Scan for the cell matching the given text and deliver its (X, Y) coordinate at center. 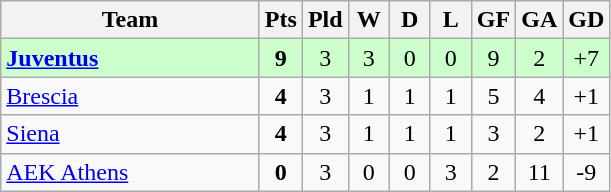
Juventus (130, 58)
GD (586, 20)
11 (540, 172)
Team (130, 20)
GA (540, 20)
-9 (586, 172)
Pts (280, 20)
AEK Athens (130, 172)
L (450, 20)
D (410, 20)
GF (493, 20)
Siena (130, 134)
+7 (586, 58)
W (368, 20)
Brescia (130, 96)
5 (493, 96)
Pld (325, 20)
